Detect which cell encompasses the target text, then output its [X, Y] center coordinate. 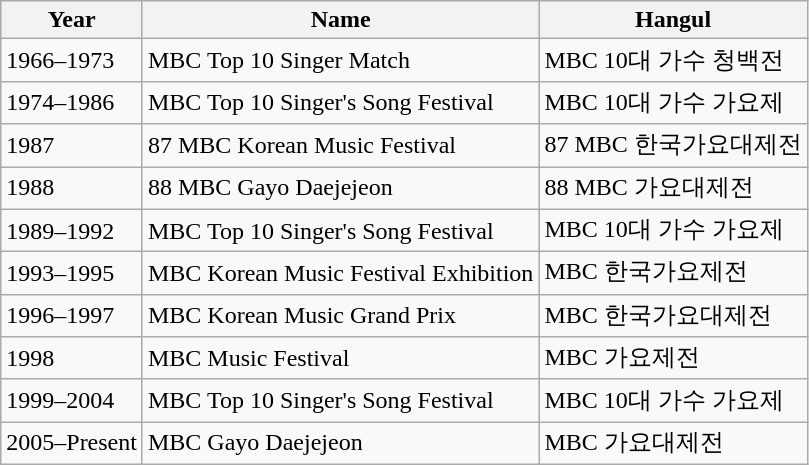
MBC 가요제전 [673, 358]
88 MBC Gayo Daejejeon [340, 188]
MBC Top 10 Singer Match [340, 60]
88 MBC 가요대제전 [673, 188]
MBC 10대 가수 청백전 [673, 60]
87 MBC Korean Music Festival [340, 146]
Year [72, 20]
1998 [72, 358]
1974–1986 [72, 102]
MBC 한국가요대제전 [673, 316]
MBC 가요대제전 [673, 444]
1966–1973 [72, 60]
MBC Korean Music Festival Exhibition [340, 274]
1988 [72, 188]
1987 [72, 146]
1999–2004 [72, 400]
1996–1997 [72, 316]
MBC Gayo Daejejeon [340, 444]
1993–1995 [72, 274]
2005–Present [72, 444]
1989–1992 [72, 230]
MBC 한국가요제전 [673, 274]
MBC Korean Music Grand Prix [340, 316]
MBC Music Festival [340, 358]
Hangul [673, 20]
Name [340, 20]
87 MBC 한국가요대제전 [673, 146]
